Pinpoint the cell where the given text exists, returning its [x, y] midpoint coordinate. 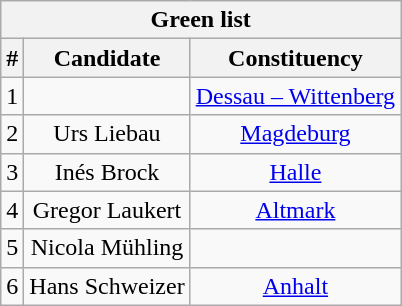
Constituency [296, 58]
Green list [201, 20]
Urs Liebau [107, 134]
Dessau – Wittenberg [296, 96]
# [12, 58]
1 [12, 96]
Halle [296, 172]
Hans Schweizer [107, 286]
Gregor Laukert [107, 210]
Inés Brock [107, 172]
Nicola Mühling [107, 248]
Altmark [296, 210]
Magdeburg [296, 134]
2 [12, 134]
6 [12, 286]
Candidate [107, 58]
5 [12, 248]
3 [12, 172]
4 [12, 210]
Anhalt [296, 286]
